Capture the cell that displays the provided text and extract its [x, y] central coordinate. 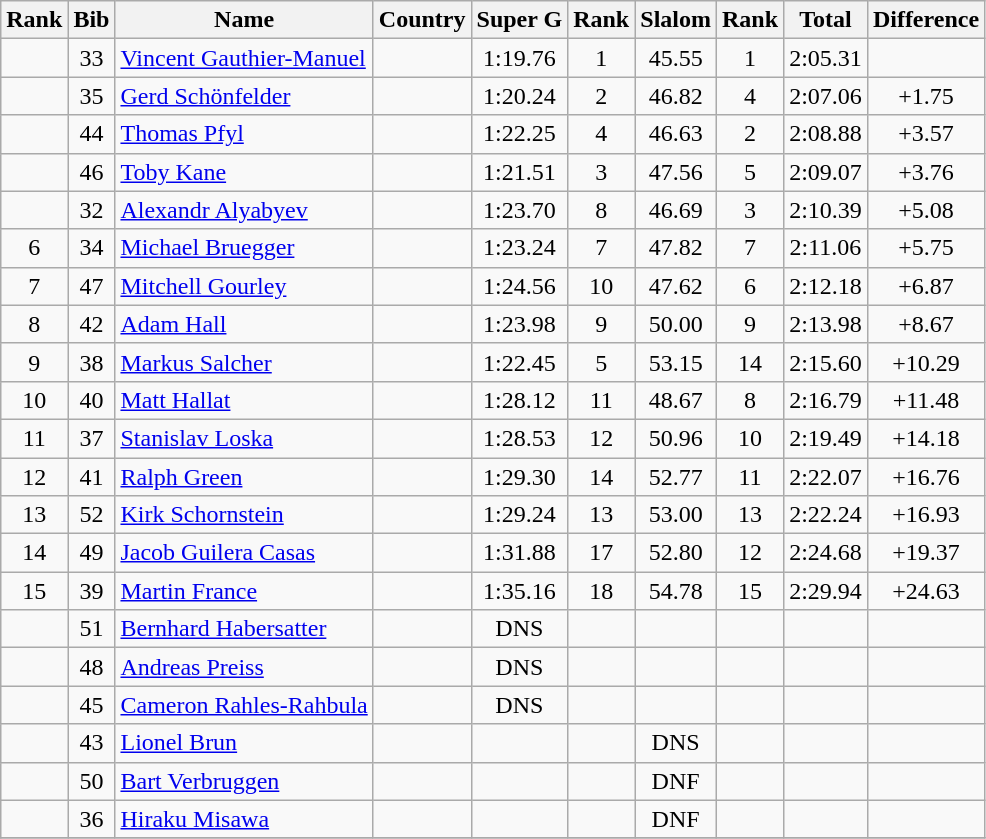
36 [92, 819]
2:05.31 [826, 58]
17 [602, 553]
1:23.70 [520, 210]
2:11.06 [826, 248]
52.77 [676, 477]
+16.93 [926, 515]
1:19.76 [520, 58]
1:24.56 [520, 286]
+10.29 [926, 362]
Matt Hallat [244, 400]
1:21.51 [520, 172]
Difference [926, 20]
Lionel Brun [244, 743]
2:22.24 [826, 515]
52.80 [676, 553]
48.67 [676, 400]
44 [92, 134]
+3.57 [926, 134]
45 [92, 705]
2:16.79 [826, 400]
2:19.49 [826, 438]
18 [602, 591]
Vincent Gauthier-Manuel [244, 58]
47.56 [676, 172]
Thomas Pfyl [244, 134]
Alexandr Alyabyev [244, 210]
37 [92, 438]
Michael Bruegger [244, 248]
43 [92, 743]
+6.87 [926, 286]
Bart Verbruggen [244, 781]
49 [92, 553]
+8.67 [926, 324]
Jacob Guilera Casas [244, 553]
46.82 [676, 96]
41 [92, 477]
Gerd Schönfelder [244, 96]
40 [92, 400]
Ralph Green [244, 477]
Hiraku Misawa [244, 819]
Kirk Schornstein [244, 515]
+14.18 [926, 438]
Slalom [676, 20]
Andreas Preiss [244, 667]
46.69 [676, 210]
46.63 [676, 134]
2:12.18 [826, 286]
2:29.94 [826, 591]
+19.37 [926, 553]
33 [92, 58]
50 [92, 781]
+11.48 [926, 400]
1:35.16 [520, 591]
48 [92, 667]
2:09.07 [826, 172]
32 [92, 210]
45.55 [676, 58]
Name [244, 20]
Bib [92, 20]
1:28.53 [520, 438]
47.82 [676, 248]
+3.76 [926, 172]
1:22.45 [520, 362]
1:23.98 [520, 324]
Mitchell Gourley [244, 286]
Martin France [244, 591]
38 [92, 362]
Markus Salcher [244, 362]
Stanislav Loska [244, 438]
Bernhard Habersatter [244, 629]
Adam Hall [244, 324]
Toby Kane [244, 172]
34 [92, 248]
39 [92, 591]
Total [826, 20]
53.15 [676, 362]
+16.76 [926, 477]
1:29.30 [520, 477]
50.00 [676, 324]
52 [92, 515]
1:23.24 [520, 248]
2:07.06 [826, 96]
2:08.88 [826, 134]
+1.75 [926, 96]
2:15.60 [826, 362]
Country [422, 20]
2:13.98 [826, 324]
1:20.24 [520, 96]
1:31.88 [520, 553]
2:22.07 [826, 477]
1:22.25 [520, 134]
+5.75 [926, 248]
35 [92, 96]
47.62 [676, 286]
53.00 [676, 515]
+24.63 [926, 591]
46 [92, 172]
+5.08 [926, 210]
54.78 [676, 591]
2:24.68 [826, 553]
42 [92, 324]
1:28.12 [520, 400]
50.96 [676, 438]
2:10.39 [826, 210]
51 [92, 629]
1:29.24 [520, 515]
Cameron Rahles-Rahbula [244, 705]
47 [92, 286]
Super G [520, 20]
